From the cell containing the given text, extract its center point as (x, y) coordinate. 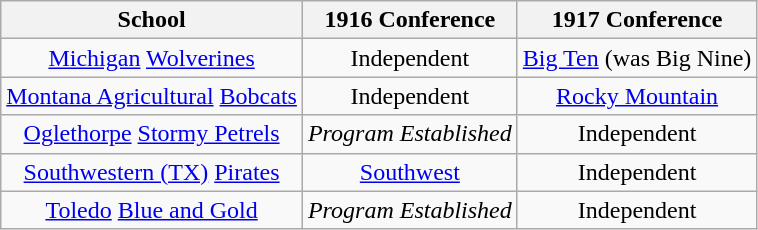
Big Ten (was Big Nine) (637, 58)
Michigan Wolverines (152, 58)
Rocky Mountain (637, 96)
Southwest (410, 172)
1916 Conference (410, 20)
Montana Agricultural Bobcats (152, 96)
School (152, 20)
Toledo Blue and Gold (152, 210)
Southwestern (TX) Pirates (152, 172)
1917 Conference (637, 20)
Oglethorpe Stormy Petrels (152, 134)
